Capture the cell that displays the provided text and extract its (X, Y) central coordinate. 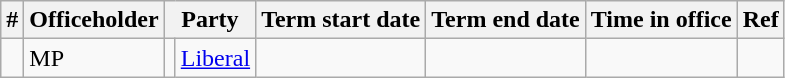
MP (94, 58)
Officeholder (94, 20)
Party (210, 20)
Ref (760, 20)
Term end date (506, 20)
# (12, 20)
Time in office (661, 20)
Term start date (341, 20)
Liberal (215, 58)
